From the cell containing the given text, extract its center point as (x, y) coordinate. 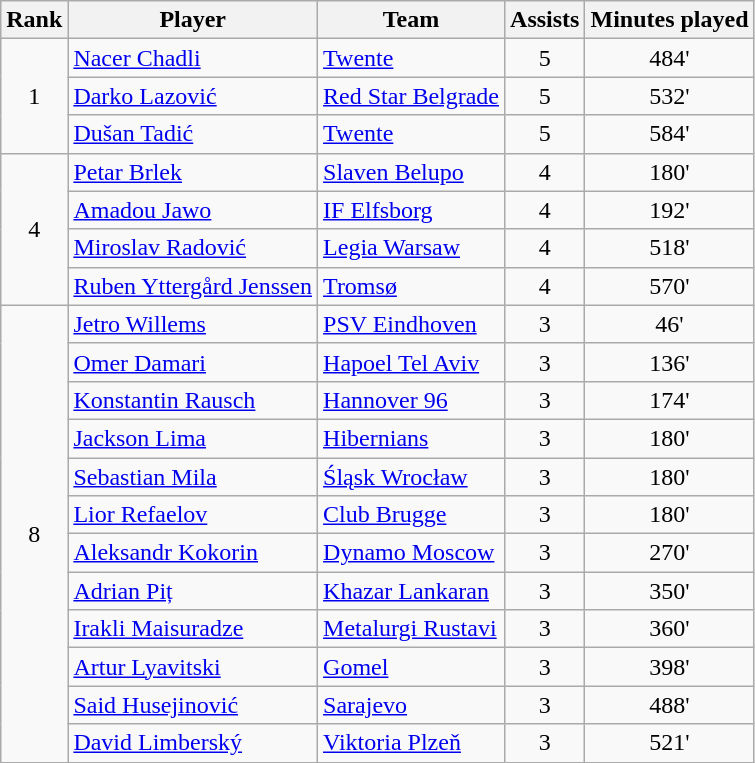
Metalurgi Rustavi (412, 629)
Ruben Yttergård Jenssen (193, 286)
Rank (34, 20)
Nacer Chadli (193, 58)
192' (670, 210)
46' (670, 324)
136' (670, 362)
Konstantin Rausch (193, 400)
Hibernians (412, 438)
Artur Lyavitski (193, 667)
Jetro Willems (193, 324)
Hannover 96 (412, 400)
Aleksandr Kokorin (193, 553)
Said Husejinović (193, 705)
360' (670, 629)
350' (670, 591)
PSV Eindhoven (412, 324)
1 (34, 96)
488' (670, 705)
IF Elfsborg (412, 210)
Team (412, 20)
484' (670, 58)
Khazar Lankaran (412, 591)
Club Brugge (412, 515)
Adrian Piț (193, 591)
Lior Refaelov (193, 515)
Gomel (412, 667)
Minutes played (670, 20)
Dynamo Moscow (412, 553)
Jackson Lima (193, 438)
Dušan Tadić (193, 134)
Red Star Belgrade (412, 96)
Slaven Belupo (412, 172)
518' (670, 248)
570' (670, 286)
Assists (545, 20)
584' (670, 134)
Viktoria Plzeň (412, 743)
398' (670, 667)
Hapoel Tel Aviv (412, 362)
Tromsø (412, 286)
174' (670, 400)
532' (670, 96)
Petar Brlek (193, 172)
Legia Warsaw (412, 248)
521' (670, 743)
Sebastian Mila (193, 477)
Omer Damari (193, 362)
Śląsk Wrocław (412, 477)
Miroslav Radović (193, 248)
Sarajevo (412, 705)
Irakli Maisuradze (193, 629)
270' (670, 553)
Player (193, 20)
8 (34, 534)
Amadou Jawo (193, 210)
Darko Lazović (193, 96)
David Limberský (193, 743)
